Return the (x, y) coordinate for the center point of the cell that contains the specified text.  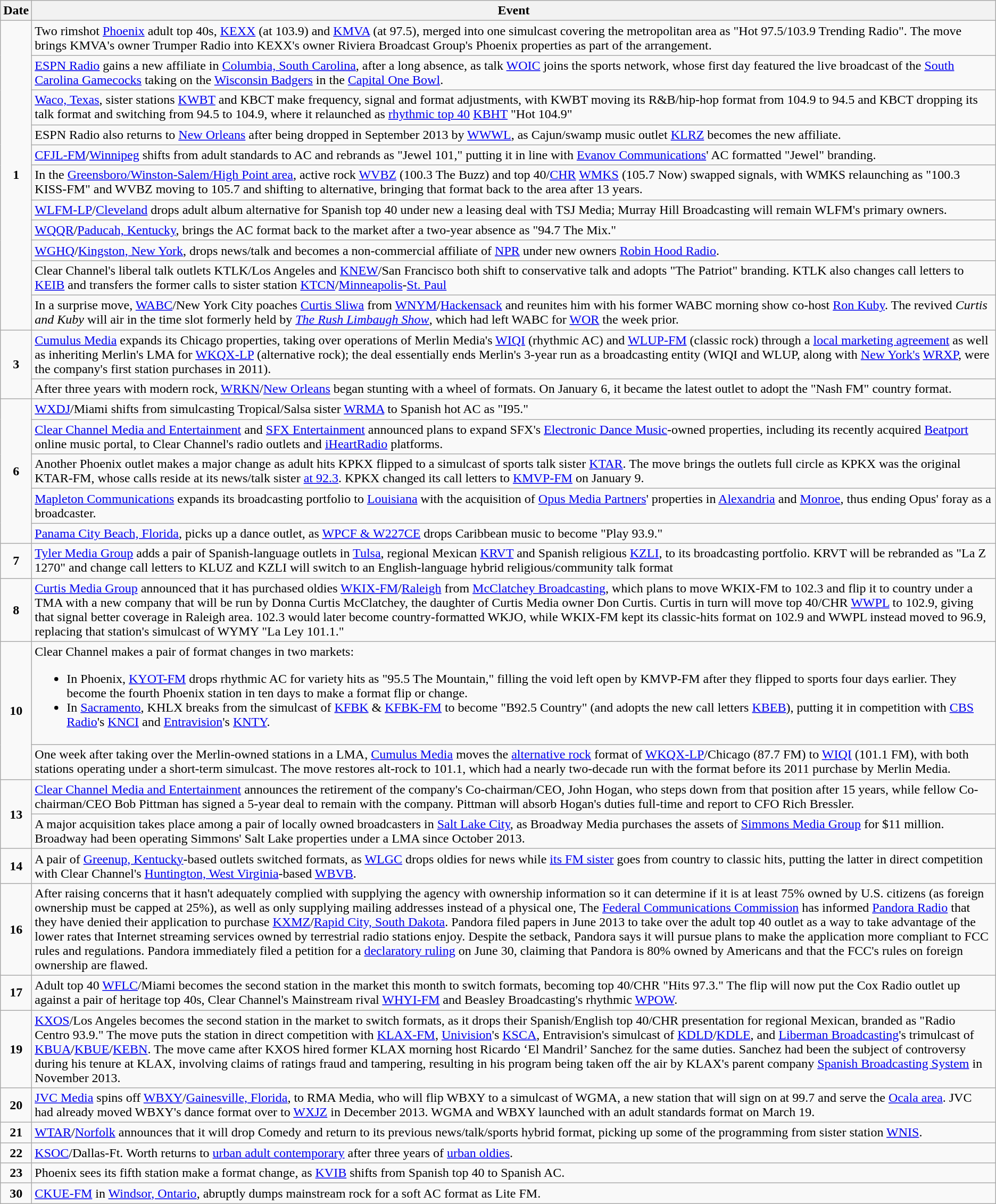
KSOC/Dallas-Ft. Worth returns to urban adult contemporary after three years of urban oldies. (514, 1153)
Panama City Beach, Florida, picks up a dance outlet, as WPCF & W227CE drops Caribbean music to become "Play 93.9." (514, 533)
3 (16, 365)
WQQR/Paducah, Kentucky, brings the AC format back to the market after a two-year absence as "94.7 The Mix." (514, 230)
6 (16, 472)
20 (16, 1105)
1 (16, 176)
19 (16, 1049)
22 (16, 1153)
Phoenix sees its fifth station make a format change, as KVIB shifts from Spanish top 40 to Spanish AC. (514, 1173)
CKUE-FM in Windsor, Ontario, abruptly dumps mainstream rock for a soft AC format as Lite FM. (514, 1193)
21 (16, 1133)
Event (514, 11)
23 (16, 1173)
10 (16, 710)
Date (16, 11)
WXDJ/Miami shifts from simulcasting Tropical/Salsa sister WRMA to Spanish hot AC as "I95." (514, 409)
WGHQ/Kingston, New York, drops news/talk and becomes a non-commercial affiliate of NPR under new owners Robin Hood Radio. (514, 250)
8 (16, 610)
14 (16, 865)
13 (16, 814)
7 (16, 561)
30 (16, 1193)
ESPN Radio also returns to New Orleans after being dropped in September 2013 by WWWL, as Cajun/swamp music outlet KLRZ becomes the new affiliate. (514, 135)
16 (16, 929)
17 (16, 992)
